For the text-containing cell, return its midpoint in [X, Y] coordinate format. 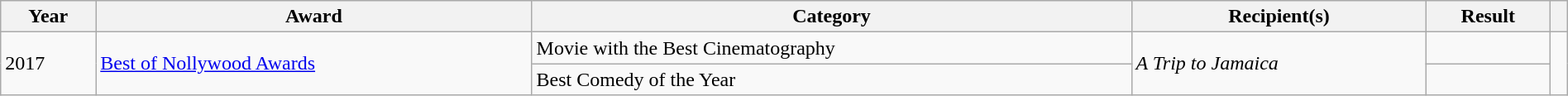
Movie with the Best Cinematography [832, 48]
Best of Nollywood Awards [314, 64]
A Trip to Jamaica [1279, 64]
2017 [48, 64]
Year [48, 17]
Award [314, 17]
Recipient(s) [1279, 17]
Result [1489, 17]
Category [832, 17]
Best Comedy of the Year [832, 79]
